Scan for the cell matching the given text and deliver its (X, Y) coordinate at center. 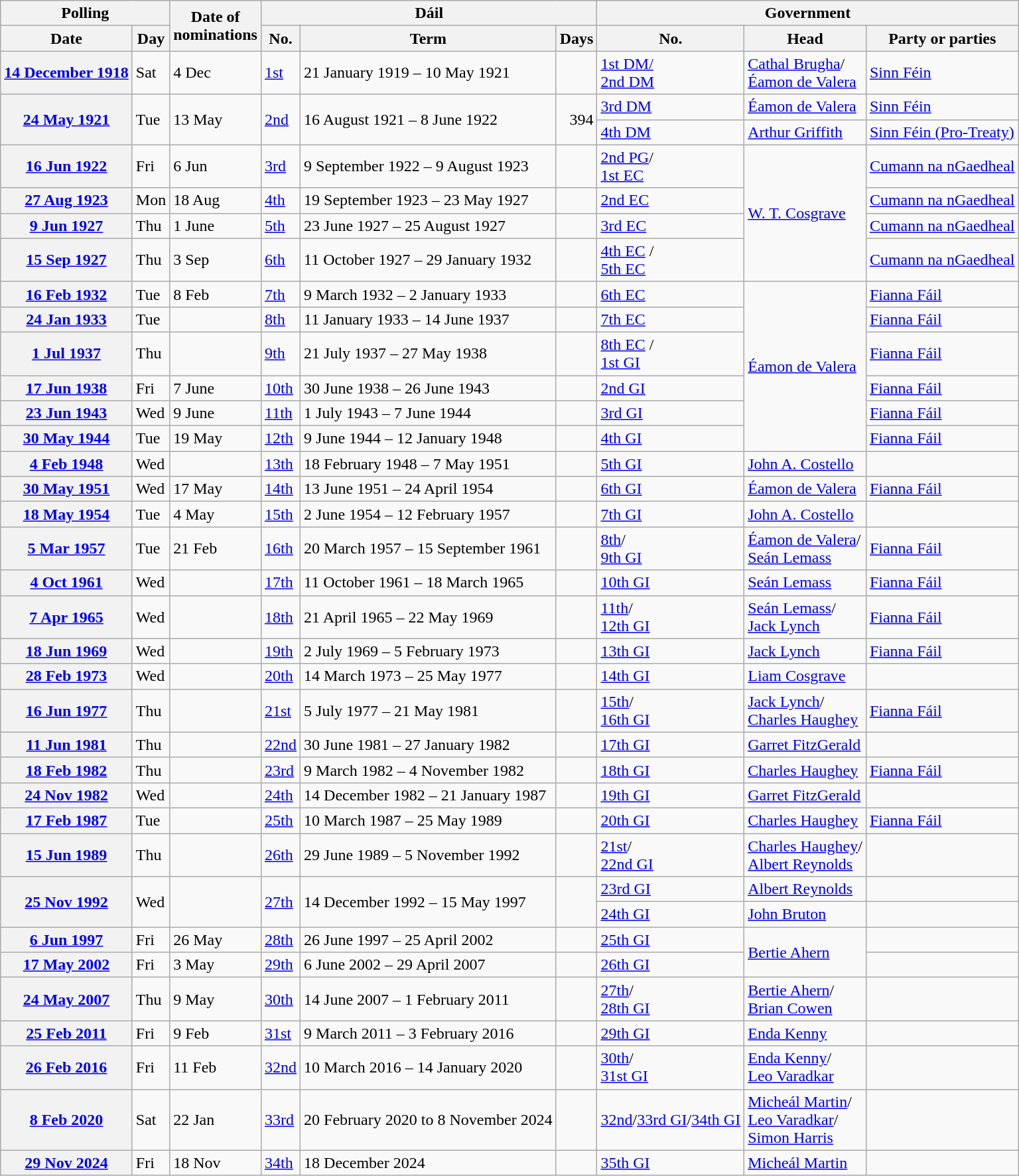
8th (280, 319)
30th/31st GI (671, 1067)
12th (280, 439)
21st (280, 710)
4 Dec (216, 73)
7th GI (671, 514)
5 Mar 1957 (66, 548)
Polling (85, 13)
24th GI (671, 915)
16 Jun 1922 (66, 166)
Éamon de Valera/Seán Lemass (805, 548)
17 Jun 1938 (66, 388)
6th GI (671, 489)
18 December 2024 (429, 1163)
4 Feb 1948 (66, 464)
20 February 2020 to 8 November 2024 (429, 1120)
24 Jan 1933 (66, 319)
27 Aug 1923 (66, 200)
1 June (216, 226)
4th DM (671, 132)
17th (280, 583)
17 May 2002 (66, 965)
4 Oct 1961 (66, 583)
25th GI (671, 940)
1st DM/2nd DM (671, 73)
13 May (216, 119)
17 Feb 1987 (66, 820)
10th GI (671, 583)
14 March 1973 – 25 May 1977 (429, 676)
Liam Cosgrave (805, 676)
11 Jun 1981 (66, 745)
2nd EC (671, 200)
3rd EC (671, 226)
22nd (280, 745)
15 Jun 1989 (66, 855)
8th/9th GI (671, 548)
16th (280, 548)
Arthur Griffith (805, 132)
6 Jun 1997 (66, 940)
23rd (280, 770)
9 September 1922 – 9 August 1923 (429, 166)
18th (280, 617)
19 May (216, 439)
Days (577, 38)
5th GI (671, 464)
24 May 1921 (66, 119)
34th (280, 1163)
9 June 1944 – 12 January 1948 (429, 439)
18 Feb 1982 (66, 770)
3rd (280, 166)
10 March 1987 – 25 May 1989 (429, 820)
11 October 1961 – 18 March 1965 (429, 583)
26 May (216, 940)
21 April 1965 – 22 May 1969 (429, 617)
Sinn Féin (Pro-Treaty) (942, 132)
Government (808, 13)
2nd (280, 119)
19th GI (671, 795)
9 Feb (216, 1033)
16 Feb 1932 (66, 294)
6th EC (671, 294)
15th (280, 514)
21 July 1937 – 27 May 1938 (429, 353)
11 October 1927 – 29 January 1932 (429, 260)
8 Feb (216, 294)
16 Jun 1977 (66, 710)
4th EC /5th EC (671, 260)
11 Feb (216, 1067)
30 June 1938 – 26 June 1943 (429, 388)
Head (805, 38)
6 Jun (216, 166)
25 Feb 2011 (66, 1033)
20th (280, 676)
9 June (216, 413)
29 June 1989 – 5 November 1992 (429, 855)
3 May (216, 965)
Bertie Ahern/Brian Cowen (805, 999)
6 June 2002 – 29 April 2007 (429, 965)
24 Nov 1982 (66, 795)
11 January 1933 – 14 June 1937 (429, 319)
Seán Lemass (805, 583)
14 June 2007 – 1 February 2011 (429, 999)
27th/28th GI (671, 999)
21 January 1919 – 10 May 1921 (429, 73)
3rd GI (671, 413)
16 August 1921 – 8 June 1922 (429, 119)
Date ofnominations (216, 26)
1 Jul 1937 (66, 353)
18th GI (671, 770)
4th GI (671, 439)
13th (280, 464)
9 March 1982 – 4 November 1982 (429, 770)
2nd PG/1st EC (671, 166)
7 June (216, 388)
2 July 1969 – 5 February 1973 (429, 651)
9th (280, 353)
8th EC /1st GI (671, 353)
30 May 1944 (66, 439)
2nd GI (671, 388)
Micheál Martin/Leo Varadkar/Simon Harris (805, 1120)
19 September 1923 – 23 May 1927 (429, 200)
Party or parties (942, 38)
26th GI (671, 965)
24th (280, 795)
9 Jun 1927 (66, 226)
Enda Kenny/Leo Varadkar (805, 1067)
9 May (216, 999)
33rd (280, 1120)
7th EC (671, 319)
23 June 1927 – 25 August 1927 (429, 226)
17th GI (671, 745)
22 Jan (216, 1120)
14th GI (671, 676)
2 June 1954 – 12 February 1957 (429, 514)
3 Sep (216, 260)
21 Feb (216, 548)
23 Jun 1943 (66, 413)
6th (280, 260)
Date (66, 38)
3rd DM (671, 107)
Enda Kenny (805, 1033)
24 May 2007 (66, 999)
15 Sep 1927 (66, 260)
4th (280, 200)
14th (280, 489)
Bertie Ahern (805, 952)
10 March 2016 – 14 January 2020 (429, 1067)
1st (280, 73)
Day (151, 38)
25 Nov 1992 (66, 902)
20th GI (671, 820)
29th GI (671, 1033)
8 Feb 2020 (66, 1120)
17 May (216, 489)
26th (280, 855)
7th (280, 294)
5 July 1977 – 21 May 1981 (429, 710)
28th (280, 940)
11th (280, 413)
Micheál Martin (805, 1163)
4 May (216, 514)
Dáil (429, 13)
Mon (151, 200)
W. T. Cosgrave (805, 213)
28 Feb 1973 (66, 676)
25th (280, 820)
27th (280, 902)
18 February 1948 – 7 May 1951 (429, 464)
9 March 2011 – 3 February 2016 (429, 1033)
30th (280, 999)
14 December 1918 (66, 73)
32nd (280, 1067)
14 December 1992 – 15 May 1997 (429, 902)
26 Feb 2016 (66, 1067)
Albert Reynolds (805, 889)
John Bruton (805, 915)
29th (280, 965)
14 December 1982 – 21 January 1987 (429, 795)
32nd/33rd GI/34th GI (671, 1120)
Term (429, 38)
13th GI (671, 651)
30 May 1951 (66, 489)
19th (280, 651)
13 June 1951 – 24 April 1954 (429, 489)
Charles Haughey/Albert Reynolds (805, 855)
15th/16th GI (671, 710)
Cathal Brugha/Éamon de Valera (805, 73)
394 (577, 119)
10th (280, 388)
Seán Lemass/Jack Lynch (805, 617)
23rd GI (671, 889)
29 Nov 2024 (66, 1163)
9 March 1932 – 2 January 1933 (429, 294)
18 Jun 1969 (66, 651)
5th (280, 226)
Jack Lynch (805, 651)
7 Apr 1965 (66, 617)
21st/22nd GI (671, 855)
Jack Lynch/Charles Haughey (805, 710)
18 Nov (216, 1163)
1 July 1943 – 7 June 1944 (429, 413)
20 March 1957 – 15 September 1961 (429, 548)
18 May 1954 (66, 514)
35th GI (671, 1163)
26 June 1997 – 25 April 2002 (429, 940)
18 Aug (216, 200)
31st (280, 1033)
11th/12th GI (671, 617)
30 June 1981 – 27 January 1982 (429, 745)
